Identify which cell holds the provided text, then report its [X, Y] central coordinate. 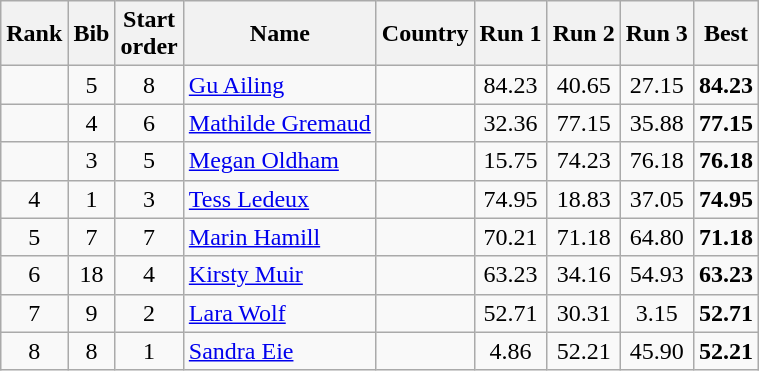
18.83 [584, 199]
9 [92, 313]
Marin Hamill [280, 237]
Gu Ailing [280, 85]
Lara Wolf [280, 313]
40.65 [584, 85]
2 [149, 313]
Megan Oldham [280, 161]
Run 1 [510, 34]
37.05 [656, 199]
Sandra Eie [280, 351]
64.80 [656, 237]
Bib [92, 34]
Name [280, 34]
54.93 [656, 275]
18 [92, 275]
Startorder [149, 34]
Kirsty Muir [280, 275]
45.90 [656, 351]
Run 3 [656, 34]
Country [425, 34]
70.21 [510, 237]
32.36 [510, 123]
4.86 [510, 351]
34.16 [584, 275]
30.31 [584, 313]
27.15 [656, 85]
Best [726, 34]
74.23 [584, 161]
3.15 [656, 313]
Mathilde Gremaud [280, 123]
35.88 [656, 123]
15.75 [510, 161]
Rank [34, 34]
Tess Ledeux [280, 199]
Run 2 [584, 34]
